Pinpoint the cell where the given text exists, returning its [X, Y] midpoint coordinate. 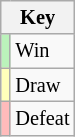
Win [42, 51]
Draw [42, 85]
Key [38, 17]
Defeat [42, 118]
